Search for the cell housing the specified text and yield its (x, y) center coordinate. 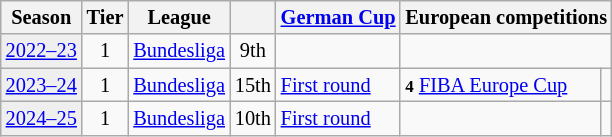
15th (253, 85)
2024–25 (42, 118)
European competitions (506, 17)
League (178, 17)
Season (42, 17)
2022–23 (42, 51)
10th (253, 118)
2023–24 (42, 85)
9th (253, 51)
4 FIBA Europe Cup (500, 85)
German Cup (338, 17)
Tier (106, 17)
